Determine the (X, Y) coordinate at the center of the cell enclosing the given text.  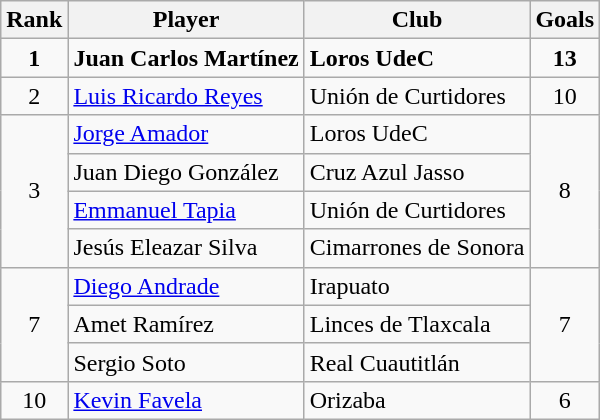
1 (34, 58)
Jesús Eleazar Silva (186, 248)
Diego Andrade (186, 286)
Goals (565, 20)
Luis Ricardo Reyes (186, 96)
Club (417, 20)
Juan Carlos Martínez (186, 58)
Emmanuel Tapia (186, 210)
Juan Diego González (186, 172)
Jorge Amador (186, 134)
Kevin Favela (186, 400)
Real Cuautitlán (417, 362)
Sergio Soto (186, 362)
Orizaba (417, 400)
Player (186, 20)
13 (565, 58)
Linces de Tlaxcala (417, 324)
6 (565, 400)
Amet Ramírez (186, 324)
Cruz Azul Jasso (417, 172)
8 (565, 191)
3 (34, 191)
2 (34, 96)
Rank (34, 20)
Cimarrones de Sonora (417, 248)
Irapuato (417, 286)
